Provide the [X, Y] coordinate of the cell's center where the given text is located.  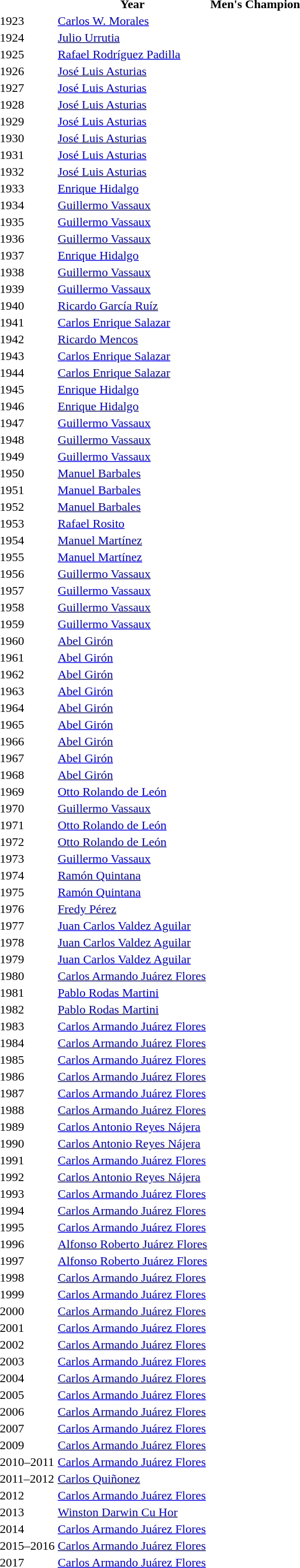
Carlos Quiñonez [132, 1479]
Winston Darwin Cu Hor [132, 1512]
Carlos W. Morales [132, 21]
Fredy Pérez [132, 909]
Rafael Rodríguez Padilla [132, 54]
Ricardo García Ruíz [132, 306]
Rafael Rosito [132, 524]
Julio Urrutia [132, 38]
Ricardo Mencos [132, 339]
